Locate the cell with the specified text and output its (X, Y) center coordinate. 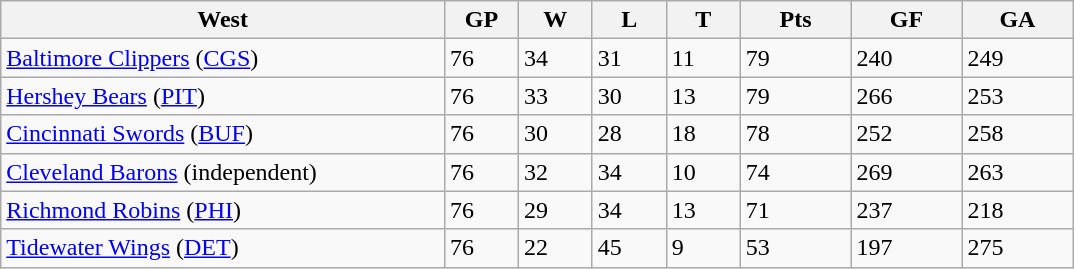
Cleveland Barons (independent) (223, 172)
29 (555, 210)
18 (703, 134)
Baltimore Clippers (CGS) (223, 58)
32 (555, 172)
275 (1018, 248)
22 (555, 248)
31 (629, 58)
45 (629, 248)
Richmond Robins (PHI) (223, 210)
W (555, 20)
263 (1018, 172)
197 (906, 248)
L (629, 20)
West (223, 20)
269 (906, 172)
253 (1018, 96)
252 (906, 134)
28 (629, 134)
240 (906, 58)
218 (1018, 210)
Pts (796, 20)
GF (906, 20)
74 (796, 172)
GA (1018, 20)
GP (481, 20)
Cincinnati Swords (BUF) (223, 134)
53 (796, 248)
258 (1018, 134)
33 (555, 96)
78 (796, 134)
71 (796, 210)
266 (906, 96)
10 (703, 172)
T (703, 20)
237 (906, 210)
249 (1018, 58)
Tidewater Wings (DET) (223, 248)
9 (703, 248)
Hershey Bears (PIT) (223, 96)
11 (703, 58)
